For the text-containing cell, return its midpoint in [x, y] coordinate format. 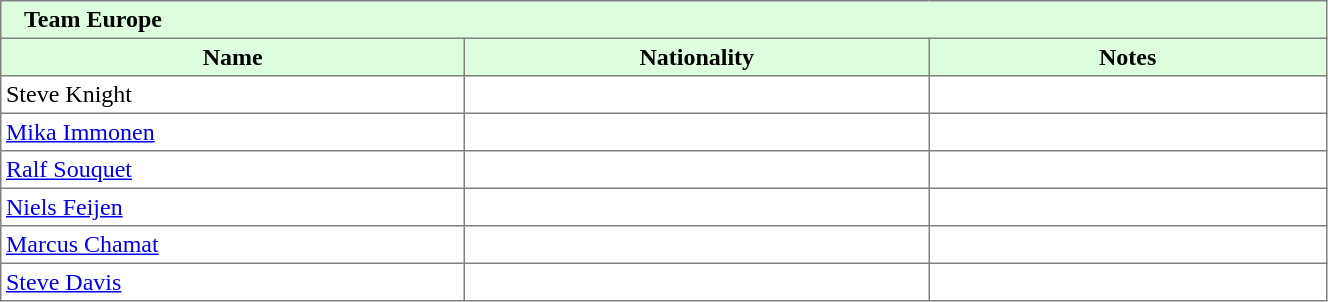
Steve Davis [233, 282]
Team Europe [664, 20]
Mika Immonen [233, 132]
Nationality [697, 57]
Niels Feijen [233, 207]
Notes [1128, 57]
Name [233, 57]
Steve Knight [233, 95]
Ralf Souquet [233, 170]
Marcus Chamat [233, 245]
